Return [X, Y] of the center of cell containing provided text 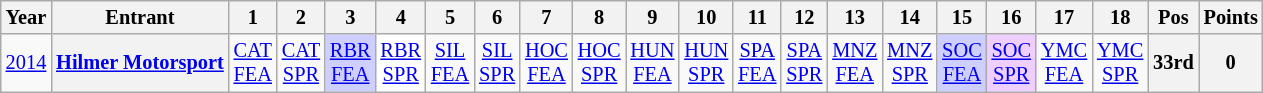
RBRSPR [400, 63]
17 [1064, 17]
SPAFEA [757, 63]
SOCFEA [962, 63]
SOCSPR [1012, 63]
HOCFEA [546, 63]
2014 [26, 63]
MNZSPR [910, 63]
3 [350, 17]
15 [962, 17]
6 [497, 17]
7 [546, 17]
MNZFEA [854, 63]
11 [757, 17]
5 [450, 17]
SILFEA [450, 63]
SPASPR [804, 63]
CATSPR [301, 63]
CATFEA [253, 63]
Hilmer Motorsport [140, 63]
Year [26, 17]
13 [854, 17]
10 [706, 17]
SILSPR [497, 63]
HUNSPR [706, 63]
8 [600, 17]
HOCSPR [600, 63]
Points [1231, 17]
HUNFEA [653, 63]
18 [1120, 17]
16 [1012, 17]
4 [400, 17]
33rd [1173, 63]
Entrant [140, 17]
YMCSPR [1120, 63]
2 [301, 17]
YMCFEA [1064, 63]
Pos [1173, 17]
9 [653, 17]
1 [253, 17]
14 [910, 17]
0 [1231, 63]
12 [804, 17]
RBRFEA [350, 63]
